Detect which cell encompasses the target text, then output its (X, Y) center coordinate. 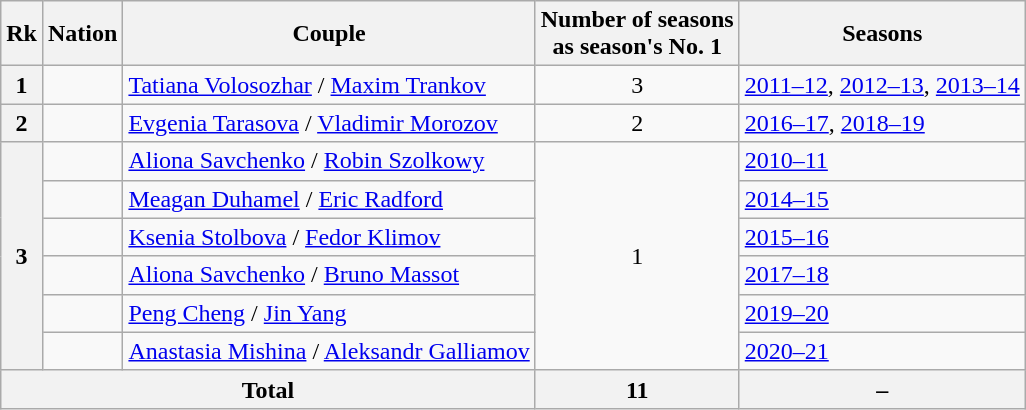
2014–15 (882, 199)
Couple (329, 34)
2017–18 (882, 275)
Peng Cheng / Jin Yang (329, 313)
Number of seasonsas season's No. 1 (637, 34)
Rk (22, 34)
Nation (82, 34)
2010–11 (882, 161)
Meagan Duhamel / Eric Radford (329, 199)
Aliona Savchenko / Robin Szolkowy (329, 161)
2011–12, 2012–13, 2013–14 (882, 85)
Evgenia Tarasova / Vladimir Morozov (329, 123)
Total (268, 389)
2016–17, 2018–19 (882, 123)
2020–21 (882, 351)
2019–20 (882, 313)
Seasons (882, 34)
– (882, 389)
Ksenia Stolbova / Fedor Klimov (329, 237)
11 (637, 389)
Aliona Savchenko / Bruno Massot (329, 275)
Anastasia Mishina / Aleksandr Galliamov (329, 351)
2015–16 (882, 237)
Tatiana Volosozhar / Maxim Trankov (329, 85)
